Output the [X, Y] coordinate of the center of the cell containing the given text.  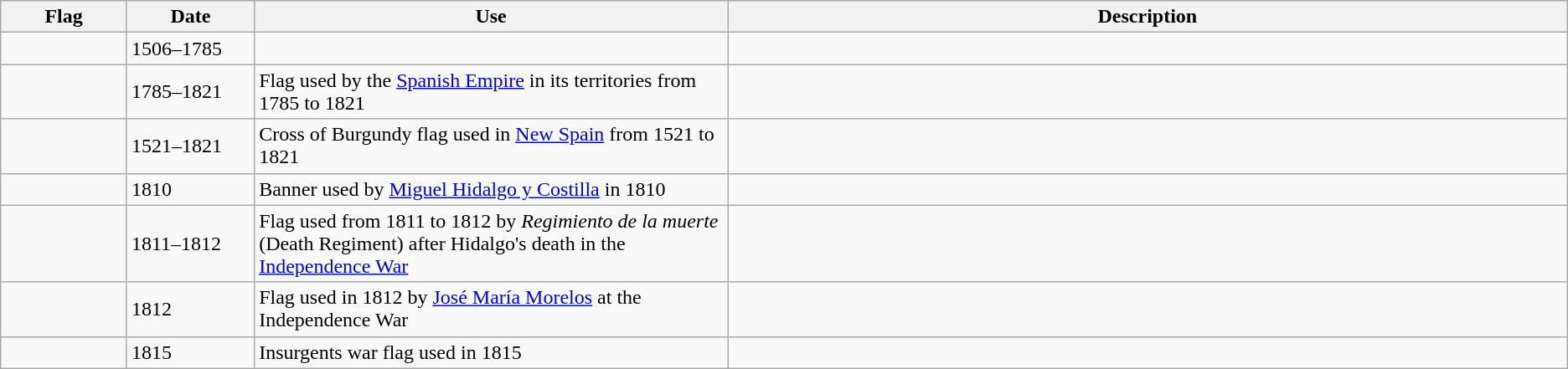
1521–1821 [190, 146]
Flag [64, 17]
Insurgents war flag used in 1815 [491, 352]
Flag used by the Spanish Empire in its territories from 1785 to 1821 [491, 92]
Date [190, 17]
1785–1821 [190, 92]
Flag used in 1812 by José María Morelos at the Independence War [491, 310]
1810 [190, 189]
Use [491, 17]
1506–1785 [190, 49]
Description [1148, 17]
1815 [190, 352]
Cross of Burgundy flag used in New Spain from 1521 to 1821 [491, 146]
1811–1812 [190, 243]
Banner used by Miguel Hidalgo y Costilla in 1810 [491, 189]
Flag used from 1811 to 1812 by Regimiento de la muerte (Death Regiment) after Hidalgo's death in the Independence War [491, 243]
1812 [190, 310]
